Detect which cell encompasses the target text, then output its [x, y] center coordinate. 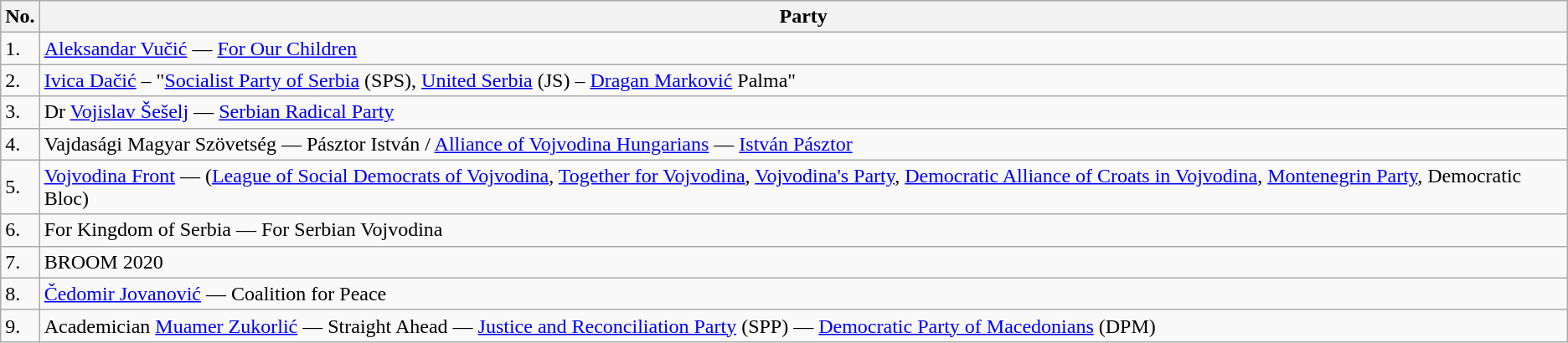
3. [20, 112]
Academician Muamer Zukorlić — Straight Ahead — Justice and Reconciliation Party (SPP) — Democratic Party of Macedonians (DPM) [803, 325]
Čedomir Jovanović — Coalition for Peace [803, 294]
Ivica Dačić – "Socialist Party of Serbia (SPS), United Serbia (JS) – Dragan Marković Palma" [803, 80]
BROOM 2020 [803, 262]
2. [20, 80]
6. [20, 230]
1. [20, 49]
4. [20, 144]
7. [20, 262]
Party [803, 17]
For Kingdom of Serbia — For Serbian Vojvodina [803, 230]
8. [20, 294]
Vajdasági Magyar Szövetség — Pásztor István / Alliance of Vojvodina Hungarians — István Pásztor [803, 144]
9. [20, 325]
Aleksandar Vučić — For Our Children [803, 49]
No. [20, 17]
Dr Vojislav Šešelj — Serbian Radical Party [803, 112]
5. [20, 187]
